Return the [X, Y] coordinate for the center point of the cell that contains the specified text.  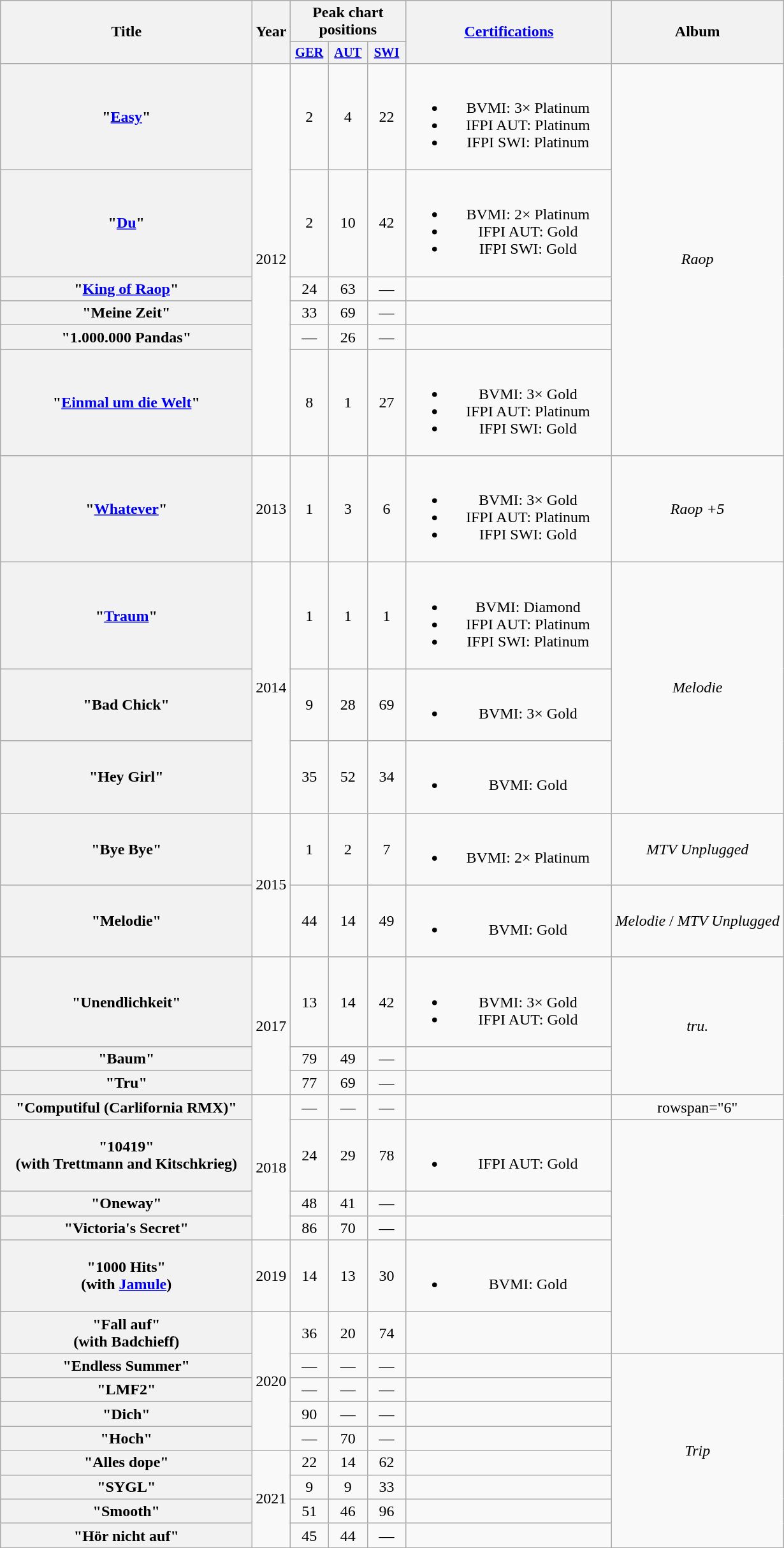
48 [310, 1204]
3 [348, 509]
74 [386, 1333]
34 [386, 777]
"Alles dope" [126, 1463]
tru. [697, 1026]
BVMI: 2× Platinum [509, 849]
Melodie [697, 687]
90 [310, 1414]
41 [348, 1204]
"Whatever" [126, 509]
26 [348, 337]
IFPI AUT: Gold [509, 1155]
20 [348, 1333]
"LMF2" [126, 1390]
BVMI: 2× PlatinumIFPI AUT: GoldIFPI SWI: Gold [509, 223]
"Oneway" [126, 1204]
79 [310, 1058]
Album [697, 32]
BVMI: 3× GoldIFPI AUT: Gold [509, 1002]
"1.000.000 Pandas" [126, 337]
36 [310, 1333]
2018 [272, 1167]
Title [126, 32]
"Easy" [126, 116]
2021 [272, 1499]
AUT [348, 53]
10 [348, 223]
"10419"(with Trettmann and Kitschkrieg) [126, 1155]
63 [348, 289]
62 [386, 1463]
51 [310, 1511]
"Einmal um die Welt" [126, 403]
2020 [272, 1381]
"1000 Hits"(with Jamule) [126, 1276]
27 [386, 403]
6 [386, 509]
2014 [272, 687]
"Computiful (Carlifornia RMX)" [126, 1107]
7 [386, 849]
"Hör nicht auf" [126, 1535]
2015 [272, 885]
Melodie / MTV Unplugged [697, 921]
"Du" [126, 223]
SWI [386, 53]
Raop [697, 259]
2017 [272, 1026]
Peak chart positions [348, 22]
"Bye Bye" [126, 849]
"Hey Girl" [126, 777]
"Endless Summer" [126, 1366]
Raop +5 [697, 509]
MTV Unplugged [697, 849]
2012 [272, 259]
"Melodie" [126, 921]
"Baum" [126, 1058]
96 [386, 1511]
30 [386, 1276]
BVMI: 3× PlatinumIFPI AUT: PlatinumIFPI SWI: Platinum [509, 116]
"Smooth" [126, 1511]
"Victoria's Secret" [126, 1228]
"Tru" [126, 1083]
78 [386, 1155]
Year [272, 32]
46 [348, 1511]
86 [310, 1228]
"SYGL" [126, 1487]
77 [310, 1083]
"Fall auf"(with Badchieff) [126, 1333]
Trip [697, 1450]
52 [348, 777]
2013 [272, 509]
"Unendlichkeit" [126, 1002]
"King of Raop" [126, 289]
35 [310, 777]
29 [348, 1155]
"Hoch" [126, 1438]
45 [310, 1535]
"Bad Chick" [126, 705]
28 [348, 705]
GER [310, 53]
"Dich" [126, 1414]
"Traum" [126, 616]
"Meine Zeit" [126, 313]
2019 [272, 1276]
BVMI: 3× Gold [509, 705]
BVMI: DiamondIFPI AUT: PlatinumIFPI SWI: Platinum [509, 616]
rowspan="6" [697, 1107]
4 [348, 116]
8 [310, 403]
Certifications [509, 32]
